Capture the cell that displays the provided text and extract its (X, Y) central coordinate. 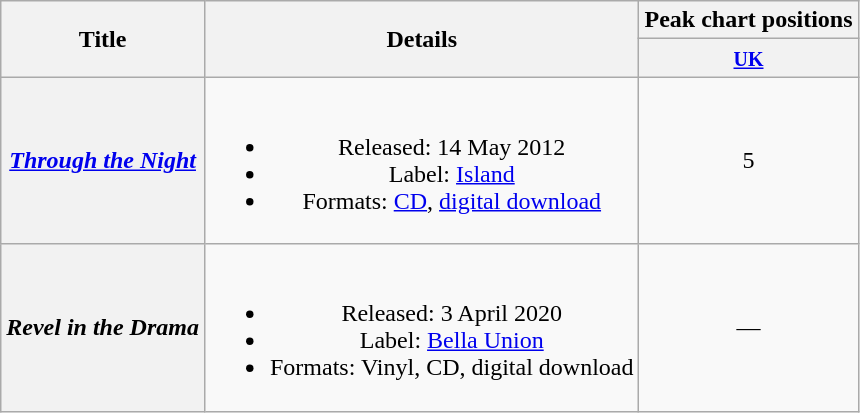
UK (748, 58)
Peak chart positions (748, 20)
Revel in the Drama (103, 328)
Released: 14 May 2012Label: IslandFormats: CD, digital download (422, 160)
— (748, 328)
Through the Night (103, 160)
Released: 3 April 2020Label: Bella UnionFormats: Vinyl, CD, digital download (422, 328)
Details (422, 39)
5 (748, 160)
Title (103, 39)
